Detect which cell encompasses the target text, then output its (x, y) center coordinate. 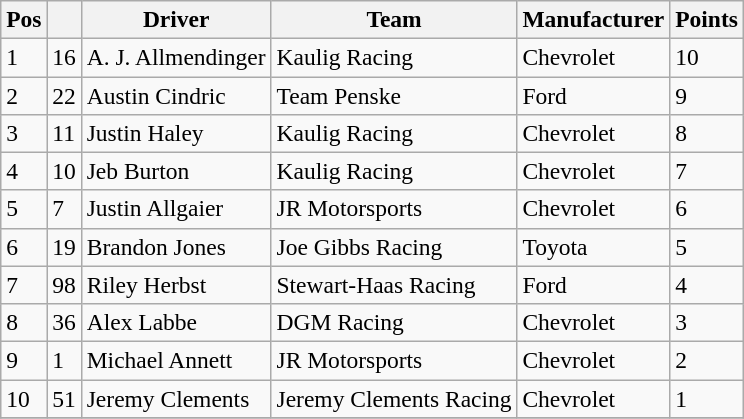
Justin Haley (176, 133)
Team (394, 19)
16 (64, 57)
Toyota (594, 247)
36 (64, 322)
Jeremy Clements (176, 398)
51 (64, 398)
11 (64, 133)
Manufacturer (594, 19)
Jeb Burton (176, 171)
DGM Racing (394, 322)
Alex Labbe (176, 322)
Team Penske (394, 95)
Brandon Jones (176, 247)
Michael Annett (176, 360)
Driver (176, 19)
Riley Herbst (176, 285)
Jeremy Clements Racing (394, 398)
19 (64, 247)
Austin Cindric (176, 95)
A. J. Allmendinger (176, 57)
Points (707, 19)
22 (64, 95)
Justin Allgaier (176, 209)
Pos (24, 19)
Stewart-Haas Racing (394, 285)
Joe Gibbs Racing (394, 247)
98 (64, 285)
